Locate the cell with the specified text and output its (X, Y) center coordinate. 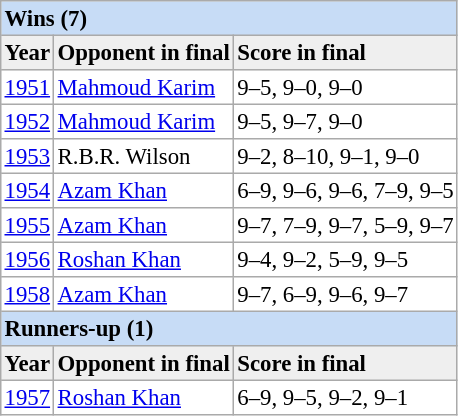
1951 (28, 87)
6–9, 9–6, 9–6, 7–9, 9–5 (346, 190)
1958 (28, 294)
9–5, 9–0, 9–0 (346, 87)
1952 (28, 121)
9–2, 8–10, 9–1, 9–0 (346, 156)
9–4, 9–2, 5–9, 9–5 (346, 259)
Wins (7) (230, 18)
9–7, 7–9, 9–7, 5–9, 9–7 (346, 225)
9–7, 6–9, 9–6, 9–7 (346, 294)
1957 (28, 397)
1953 (28, 156)
1956 (28, 259)
6–9, 9–5, 9–2, 9–1 (346, 397)
R.B.R. Wilson (144, 156)
1955 (28, 225)
9–5, 9–7, 9–0 (346, 121)
1954 (28, 190)
Runners-up (1) (230, 328)
